Detect which cell encompasses the target text, then output its [x, y] center coordinate. 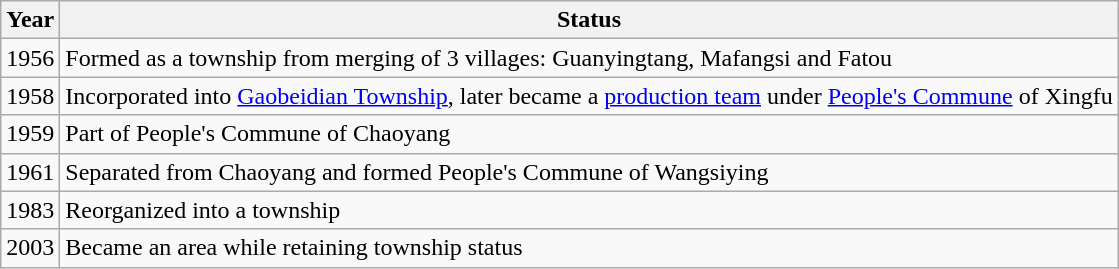
1961 [30, 172]
Incorporated into Gaobeidian Township, later became a production team under People's Commune of Xingfu [589, 96]
1956 [30, 58]
Reorganized into a township [589, 210]
Part of People's Commune of Chaoyang [589, 134]
1958 [30, 96]
Year [30, 20]
Became an area while retaining township status [589, 248]
Separated from Chaoyang and formed People's Commune of Wangsiying [589, 172]
2003 [30, 248]
1959 [30, 134]
Status [589, 20]
Formed as a township from merging of 3 villages: Guanyingtang, Mafangsi and Fatou [589, 58]
1983 [30, 210]
